Pinpoint the cell where the given text exists, returning its (X, Y) midpoint coordinate. 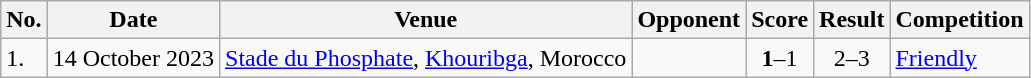
2–3 (852, 58)
Score (780, 20)
1. (24, 58)
Date (133, 20)
1–1 (780, 58)
Result (852, 20)
14 October 2023 (133, 58)
Competition (960, 20)
No. (24, 20)
Opponent (689, 20)
Venue (426, 20)
Stade du Phosphate, Khouribga, Morocco (426, 58)
Friendly (960, 58)
